Search for the cell housing the specified text and yield its [x, y] center coordinate. 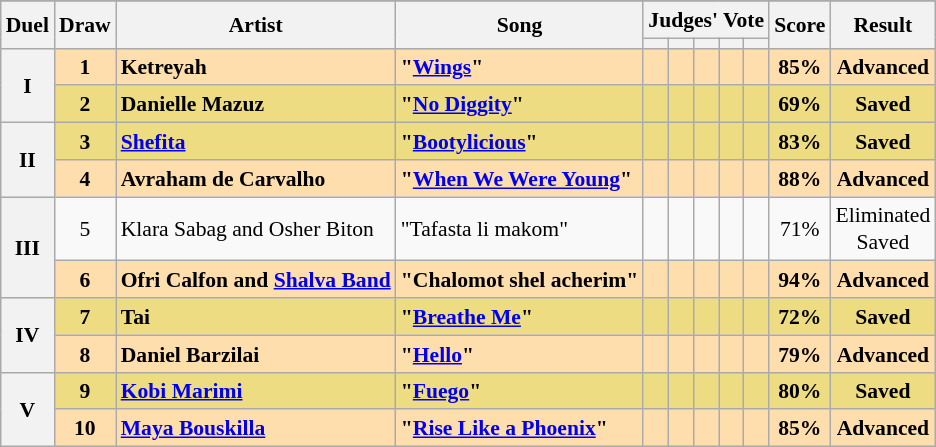
"Rise Like a Phoenix" [520, 428]
80% [800, 390]
Result [882, 24]
7 [85, 316]
"Bootylicious" [520, 142]
Maya Bouskilla [256, 428]
"Wings" [520, 66]
Avraham de Carvalho [256, 178]
III [28, 248]
I [28, 85]
IV [28, 335]
"When We Were Young" [520, 178]
"Chalomot shel acherim" [520, 280]
9 [85, 390]
72% [800, 316]
Kobi Marimi [256, 390]
83% [800, 142]
"No Diggity" [520, 104]
88% [800, 178]
"Tafasta li makom" [520, 229]
Danielle Mazuz [256, 104]
Ofri Calfon and Shalva Band [256, 280]
6 [85, 280]
Daniel Barzilai [256, 354]
Klara Sabag and Osher Biton [256, 229]
10 [85, 428]
3 [85, 142]
2 [85, 104]
4 [85, 178]
79% [800, 354]
EliminatedSaved [882, 229]
69% [800, 104]
Score [800, 24]
1 [85, 66]
71% [800, 229]
Tai [256, 316]
"Hello" [520, 354]
Draw [85, 24]
Shefita [256, 142]
94% [800, 280]
V [28, 409]
8 [85, 354]
Song [520, 24]
Ketreyah [256, 66]
Judges' Vote [706, 20]
"Fuego" [520, 390]
Artist [256, 24]
"Breathe Me" [520, 316]
II [28, 160]
5 [85, 229]
Duel [28, 24]
